Return (X, Y) of the center of cell containing provided text 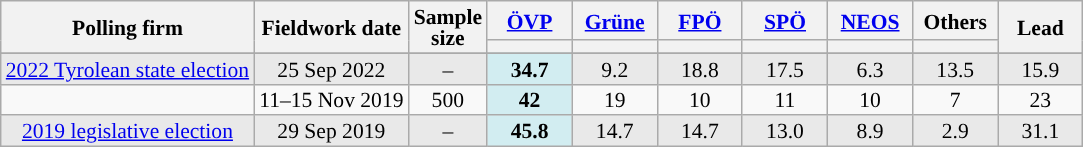
6.3 (870, 68)
29 Sep 2019 (331, 132)
25 Sep 2022 (331, 68)
2022 Tyrolean state election (128, 68)
18.8 (700, 68)
FPÖ (700, 20)
19 (614, 100)
23 (1040, 100)
2.9 (956, 132)
45.8 (530, 132)
13.5 (956, 68)
7 (956, 100)
Fieldwork date (331, 27)
Grüne (614, 20)
8.9 (870, 132)
13.0 (784, 132)
31.1 (1040, 132)
Others (956, 20)
17.5 (784, 68)
2019 legislative election (128, 132)
ÖVP (530, 20)
SPÖ (784, 20)
42 (530, 100)
11 (784, 100)
NEOS (870, 20)
34.7 (530, 68)
15.9 (1040, 68)
9.2 (614, 68)
11–15 Nov 2019 (331, 100)
500 (448, 100)
Samplesize (448, 27)
Lead (1040, 27)
Polling firm (128, 27)
